Detect which cell encompasses the target text, then output its (X, Y) center coordinate. 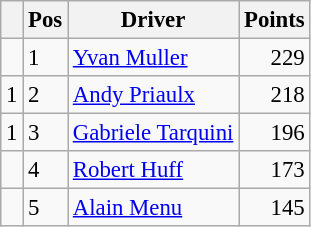
173 (274, 170)
5 (46, 208)
Alain Menu (154, 208)
Yvan Muller (154, 58)
2 (46, 95)
145 (274, 208)
Robert Huff (154, 170)
Driver (154, 20)
Gabriele Tarquini (154, 133)
Andy Priaulx (154, 95)
Points (274, 20)
3 (46, 133)
196 (274, 133)
218 (274, 95)
229 (274, 58)
Pos (46, 20)
4 (46, 170)
